Pinpoint the cell where the given text exists, returning its (x, y) midpoint coordinate. 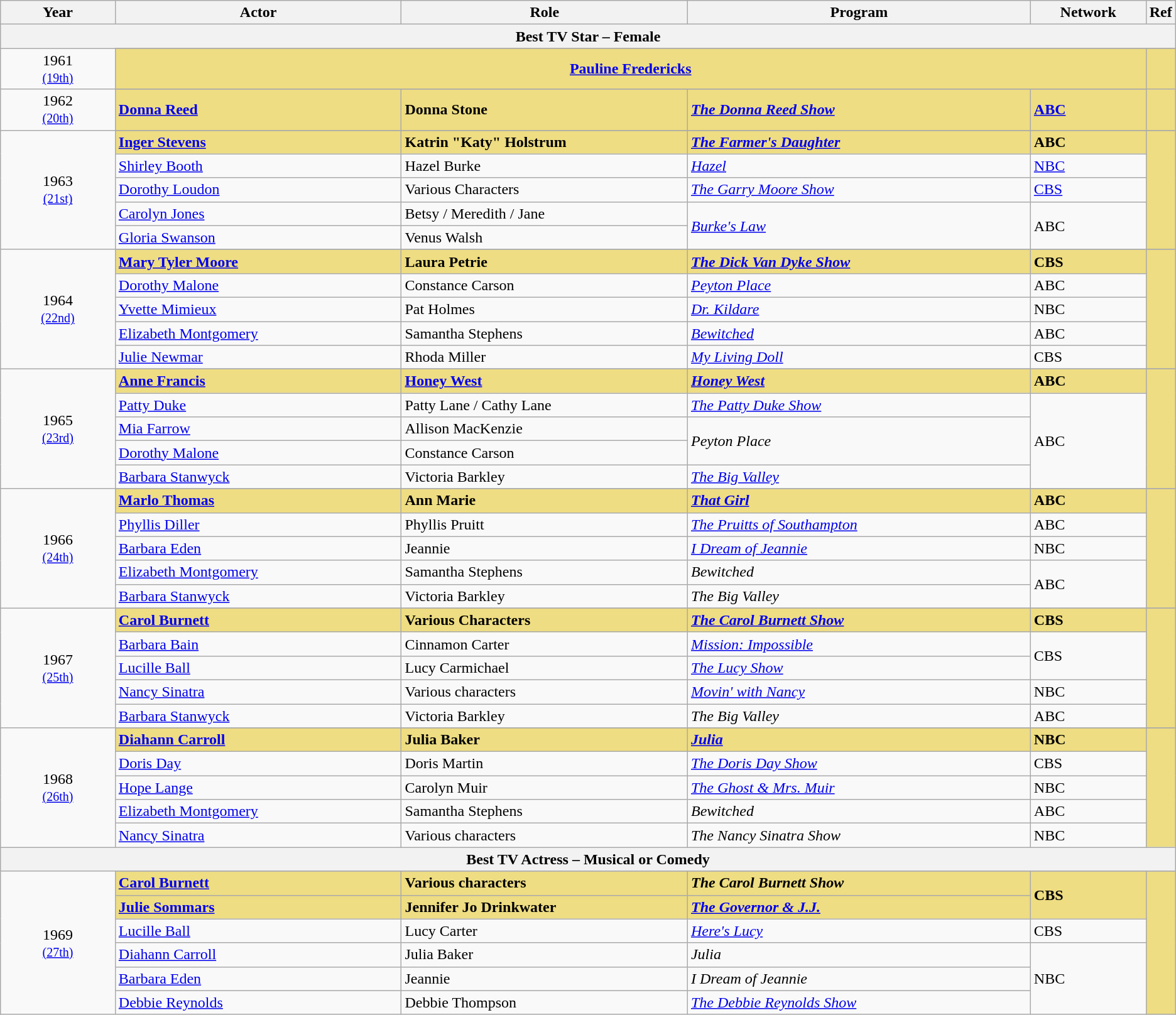
Debbie Thompson (544, 1002)
Barbara Bain (258, 644)
Mission: Impossible (859, 644)
Julie Sommars (258, 907)
Allison MacKenzie (544, 429)
My Living Doll (859, 357)
That Girl (859, 501)
The Ghost & Mrs. Muir (859, 788)
Hazel (859, 166)
The Lucy Show (859, 668)
Inger Stevens (258, 142)
The Patty Duke Show (859, 405)
The Nancy Sinatra Show (859, 835)
Here's Lucy (859, 931)
Year (58, 13)
The Pruitts of Southampton (859, 524)
Patty Lane / Cathy Lane (544, 405)
Rhoda Miller (544, 357)
Jennifer Jo Drinkwater (544, 907)
The Governor & J.J. (859, 907)
The Farmer's Daughter (859, 142)
1968 (26th) (58, 788)
Katrin "Katy" Holstrum (544, 142)
Venus Walsh (544, 237)
The Debbie Reynolds Show (859, 1002)
Laura Petrie (544, 261)
Actor (258, 13)
Burke's Law (859, 225)
1963 (21st) (58, 190)
Phyllis Diller (258, 524)
1966 (24th) (58, 548)
Yvette Mimieux (258, 309)
Phyllis Pruitt (544, 524)
Lucy Carter (544, 931)
Doris Martin (544, 764)
1964 (22nd) (58, 309)
1961 (19th) (58, 69)
Betsy / Meredith / Jane (544, 214)
Carolyn Jones (258, 214)
The Doris Day Show (859, 764)
1965 (23rd) (58, 429)
Shirley Booth (258, 166)
Marlo Thomas (258, 501)
Best TV Actress – Musical or Comedy (588, 859)
Dr. Kildare (859, 309)
The Dick Van Dyke Show (859, 261)
The Garry Moore Show (859, 190)
The Donna Reed Show (859, 109)
Network (1088, 13)
Doris Day (258, 764)
Mary Tyler Moore (258, 261)
Carolyn Muir (544, 788)
Mia Farrow (258, 429)
Dorothy Loudon (258, 190)
Pat Holmes (544, 309)
Role (544, 13)
Donna Stone (544, 109)
Ann Marie (544, 501)
Anne Francis (258, 381)
1962 (20th) (58, 109)
Movin' with Nancy (859, 692)
Donna Reed (258, 109)
Hazel Burke (544, 166)
Debbie Reynolds (258, 1002)
Hope Lange (258, 788)
Pauline Fredericks (631, 69)
1969 (27th) (58, 943)
Julie Newmar (258, 357)
Program (859, 13)
Ref (1161, 13)
Lucy Carmichael (544, 668)
Cinnamon Carter (544, 644)
Best TV Star – Female (588, 36)
Gloria Swanson (258, 237)
Patty Duke (258, 405)
1967 (25th) (58, 668)
